Extract the (X, Y) coordinate from the center of the cell holding the provided text.  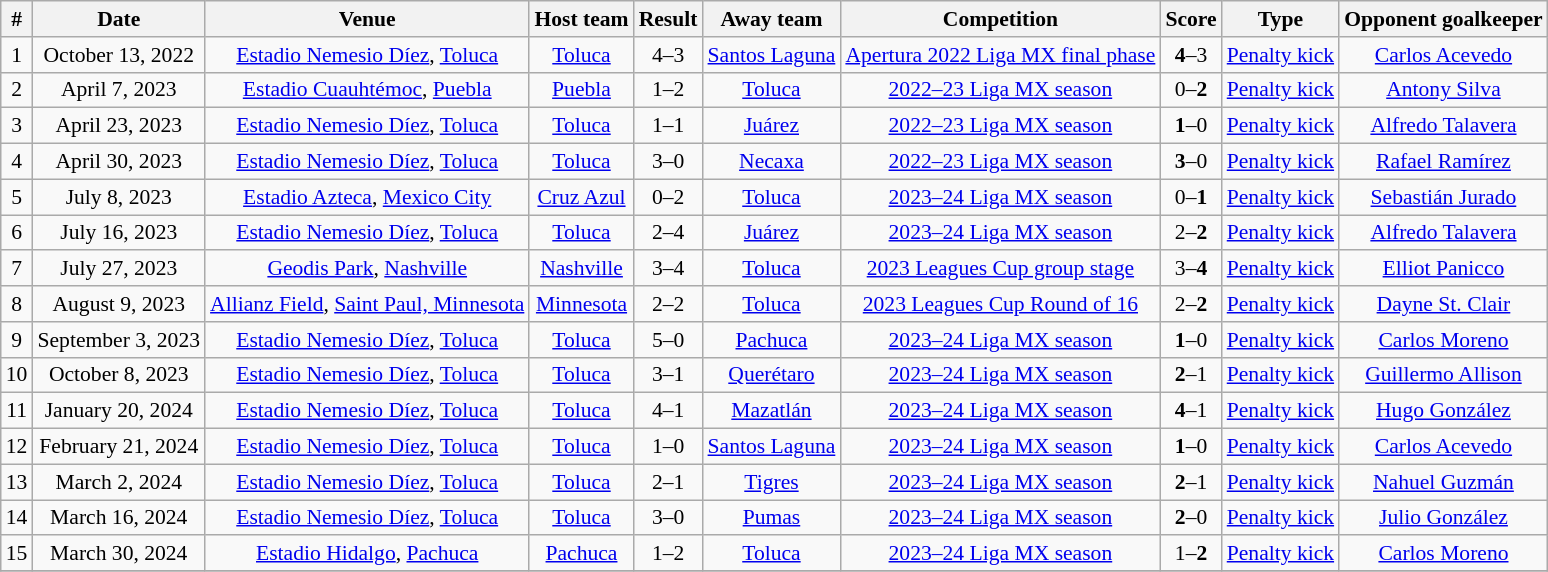
13 (17, 482)
July 8, 2023 (118, 197)
3–1 (668, 375)
Rafael Ramírez (1444, 162)
July 27, 2023 (118, 269)
March 2, 2024 (118, 482)
2–0 (1190, 518)
6 (17, 233)
July 16, 2023 (118, 233)
Type (1280, 19)
Dayne St. Clair (1444, 304)
4 (17, 162)
Minnesota (581, 304)
3 (17, 126)
14 (17, 518)
October 13, 2022 (118, 55)
1–1 (668, 126)
Julio González (1444, 518)
Sebastián Jurado (1444, 197)
2023 Leagues Cup Round of 16 (1000, 304)
Necaxa (772, 162)
April 30, 2023 (118, 162)
Guillermo Allison (1444, 375)
Querétaro (772, 375)
10 (17, 375)
Hugo González (1444, 411)
Result (668, 19)
August 9, 2023 (118, 304)
5–0 (668, 340)
Cruz Azul (581, 197)
January 20, 2024 (118, 411)
Estadio Cuauhtémoc, Puebla (367, 90)
Score (1190, 19)
Tigres (772, 482)
February 21, 2024 (118, 447)
11 (17, 411)
# (17, 19)
Elliot Panicco (1444, 269)
7 (17, 269)
April 7, 2023 (118, 90)
Antony Silva (1444, 90)
2 (17, 90)
Host team (581, 19)
Away team (772, 19)
Estadio Azteca, Mexico City (367, 197)
Puebla (581, 90)
15 (17, 554)
9 (17, 340)
0–1 (1190, 197)
Competition (1000, 19)
Mazatlán (772, 411)
Venue (367, 19)
September 3, 2023 (118, 340)
Nashville (581, 269)
March 30, 2024 (118, 554)
Nahuel Guzmán (1444, 482)
March 16, 2024 (118, 518)
Apertura 2022 Liga MX final phase (1000, 55)
Opponent goalkeeper (1444, 19)
October 8, 2023 (118, 375)
Geodis Park, Nashville (367, 269)
1 (17, 55)
Pumas (772, 518)
Allianz Field, Saint Paul, Minnesota (367, 304)
Estadio Hidalgo, Pachuca (367, 554)
8 (17, 304)
12 (17, 447)
2–4 (668, 233)
April 23, 2023 (118, 126)
Date (118, 19)
2023 Leagues Cup group stage (1000, 269)
5 (17, 197)
